Output the (x, y) coordinate of the center of the cell containing the given text.  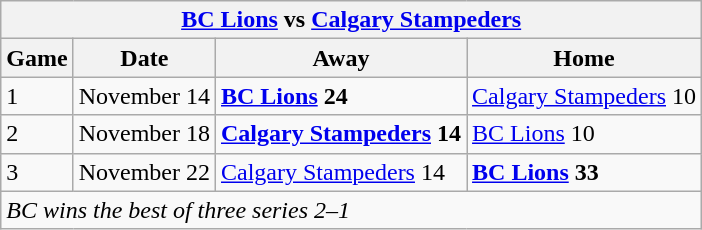
BC wins the best of three series 2–1 (352, 210)
Home (584, 58)
November 18 (144, 134)
Calgary Stampeders 10 (584, 96)
Away (340, 58)
BC Lions vs Calgary Stampeders (352, 20)
November 22 (144, 172)
2 (37, 134)
BC Lions 33 (584, 172)
Game (37, 58)
3 (37, 172)
1 (37, 96)
Date (144, 58)
BC Lions 10 (584, 134)
BC Lions 24 (340, 96)
November 14 (144, 96)
